Return the (X, Y) coordinate for the center point of the cell that contains the specified text.  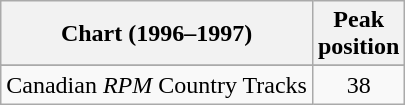
Canadian RPM Country Tracks (157, 85)
Peakposition (358, 34)
Chart (1996–1997) (157, 34)
38 (358, 85)
